Return the [x, y] coordinate for the center point of the cell that contains the specified text.  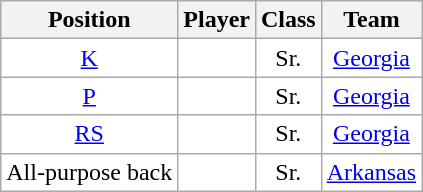
Position [90, 20]
Team [371, 20]
Player [217, 20]
K [90, 58]
RS [90, 134]
Class [288, 20]
All-purpose back [90, 172]
P [90, 96]
Arkansas [371, 172]
